Pinpoint the cell where the given text exists, returning its (X, Y) midpoint coordinate. 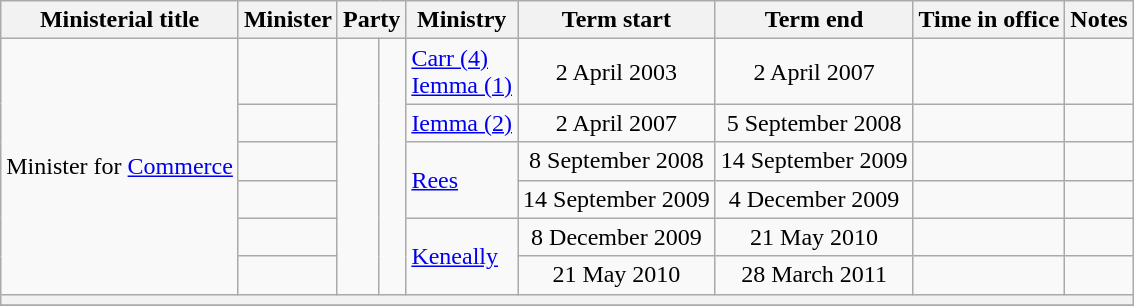
8 December 2009 (617, 237)
Keneally (462, 256)
Minister (288, 20)
Minister for Commerce (120, 166)
2 April 2003 (617, 72)
Notes (1099, 20)
Term start (617, 20)
8 September 2008 (617, 161)
4 December 2009 (814, 199)
Ministry (462, 20)
5 September 2008 (814, 123)
Term end (814, 20)
Iemma (2) (462, 123)
Time in office (989, 20)
Carr (4)Iemma (1) (462, 72)
Rees (462, 180)
Party (371, 20)
28 March 2011 (814, 275)
Ministerial title (120, 20)
